Scan for the cell matching the given text and deliver its [x, y] coordinate at center. 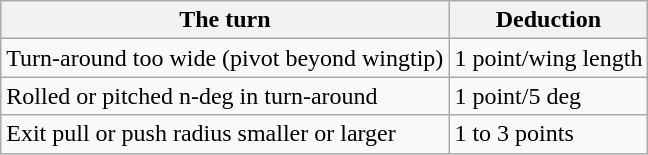
Turn-around too wide (pivot beyond wingtip) [225, 58]
Deduction [548, 20]
1 to 3 points [548, 134]
Exit pull or push radius smaller or larger [225, 134]
1 point/5 deg [548, 96]
1 point/wing length [548, 58]
Rolled or pitched n-deg in turn-around [225, 96]
The turn [225, 20]
